Detect which cell encompasses the target text, then output its (X, Y) center coordinate. 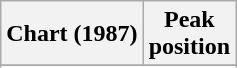
Peakposition (189, 34)
Chart (1987) (72, 34)
